Detect which cell encompasses the target text, then output its (X, Y) center coordinate. 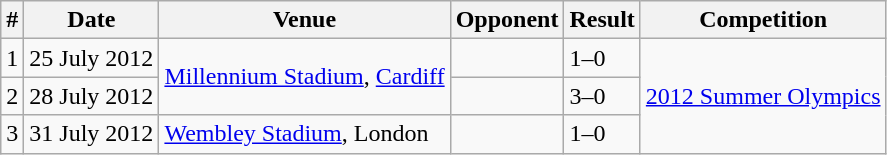
Date (92, 20)
31 July 2012 (92, 134)
28 July 2012 (92, 96)
Result (602, 20)
1 (12, 58)
Competition (763, 20)
2012 Summer Olympics (763, 96)
Opponent (507, 20)
3–0 (602, 96)
3 (12, 134)
Venue (304, 20)
2 (12, 96)
Millennium Stadium, Cardiff (304, 77)
Wembley Stadium, London (304, 134)
# (12, 20)
25 July 2012 (92, 58)
